Identify which cell holds the provided text, then report its [x, y] central coordinate. 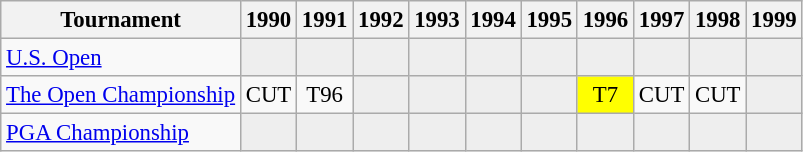
1994 [493, 20]
1998 [718, 20]
1993 [437, 20]
The Open Championship [121, 95]
1991 [325, 20]
1996 [605, 20]
1999 [774, 20]
1990 [268, 20]
T96 [325, 95]
Tournament [121, 20]
T7 [605, 95]
1995 [549, 20]
1992 [381, 20]
1997 [661, 20]
U.S. Open [121, 58]
PGA Championship [121, 133]
